Scan for the cell matching the given text and deliver its (X, Y) coordinate at center. 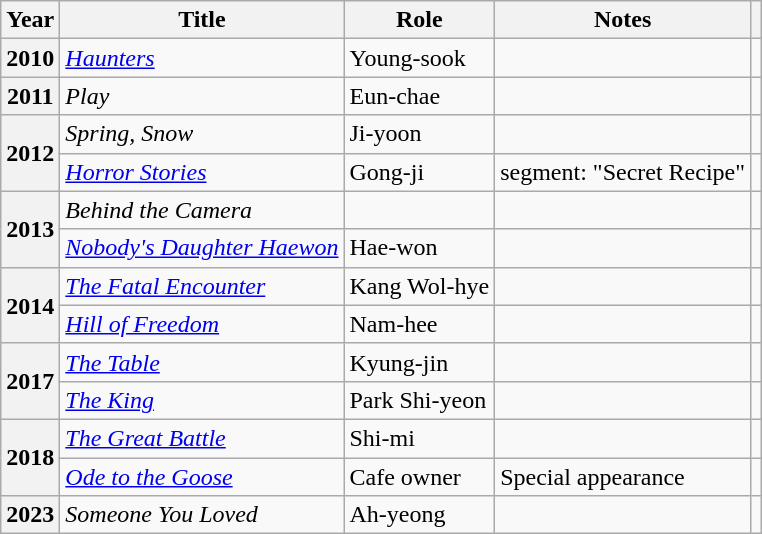
Play (202, 96)
Shi-mi (420, 438)
Ji-yoon (420, 134)
2011 (30, 96)
The Table (202, 362)
Someone You Loved (202, 515)
Special appearance (623, 477)
The King (202, 400)
Gong-ji (420, 172)
The Great Battle (202, 438)
Horror Stories (202, 172)
2012 (30, 153)
2023 (30, 515)
Eun-chae (420, 96)
Ode to the Goose (202, 477)
Haunters (202, 58)
Nobody's Daughter Haewon (202, 248)
2017 (30, 381)
Spring, Snow (202, 134)
Nam-hee (420, 324)
Kang Wol-hye (420, 286)
Hae-won (420, 248)
Year (30, 20)
Notes (623, 20)
segment: "Secret Recipe" (623, 172)
2010 (30, 58)
Behind the Camera (202, 210)
The Fatal Encounter (202, 286)
Hill of Freedom (202, 324)
Title (202, 20)
Kyung-jin (420, 362)
Park Shi-yeon (420, 400)
2018 (30, 457)
2014 (30, 305)
Cafe owner (420, 477)
2013 (30, 229)
Ah-yeong (420, 515)
Role (420, 20)
Young-sook (420, 58)
